Scan for the cell matching the given text and deliver its [X, Y] coordinate at center. 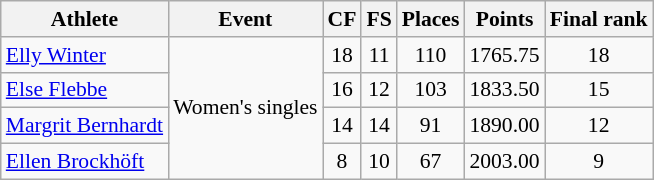
Ellen Brockhöft [84, 162]
Event [245, 19]
103 [431, 90]
15 [599, 90]
8 [342, 162]
Women's singles [245, 108]
1890.00 [504, 126]
110 [431, 55]
16 [342, 90]
2003.00 [504, 162]
Athlete [84, 19]
9 [599, 162]
Margrit Bernhardt [84, 126]
67 [431, 162]
91 [431, 126]
Elly Winter [84, 55]
11 [378, 55]
Final rank [599, 19]
1765.75 [504, 55]
1833.50 [504, 90]
Else Flebbe [84, 90]
Places [431, 19]
FS [378, 19]
CF [342, 19]
Points [504, 19]
10 [378, 162]
